From the cell containing the given text, extract its center point as (X, Y) coordinate. 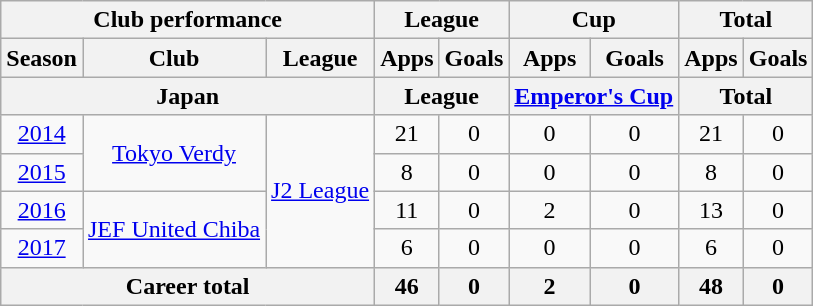
13 (711, 210)
11 (407, 210)
Club (174, 58)
JEF United Chiba (174, 229)
Japan (188, 96)
2014 (42, 134)
Tokyo Verdy (174, 153)
2016 (42, 210)
Emperor's Cup (594, 96)
46 (407, 286)
Club performance (188, 20)
Season (42, 58)
Cup (594, 20)
2017 (42, 248)
J2 League (320, 191)
48 (711, 286)
Career total (188, 286)
2015 (42, 172)
